Scan for the cell matching the given text and deliver its [X, Y] coordinate at center. 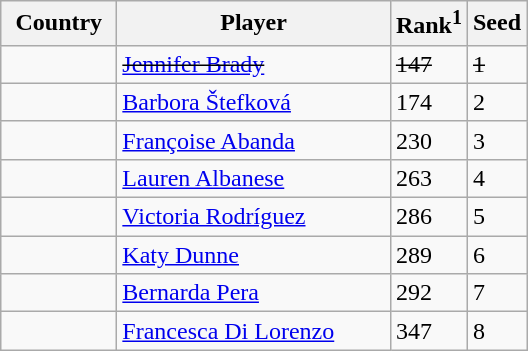
147 [428, 64]
347 [428, 331]
174 [428, 102]
289 [428, 255]
286 [428, 217]
5 [496, 217]
6 [496, 255]
Lauren Albanese [254, 178]
Françoise Abanda [254, 140]
7 [496, 293]
Jennifer Brady [254, 64]
3 [496, 140]
2 [496, 102]
Barbora Štefková [254, 102]
Victoria Rodríguez [254, 217]
263 [428, 178]
4 [496, 178]
Katy Dunne [254, 255]
1 [496, 64]
Player [254, 24]
8 [496, 331]
292 [428, 293]
230 [428, 140]
Seed [496, 24]
Bernarda Pera [254, 293]
Rank1 [428, 24]
Francesca Di Lorenzo [254, 331]
Country [59, 24]
